Provide the [X, Y] coordinate of the cell's center where the given text is located.  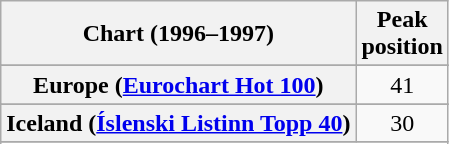
Iceland (Íslenski Listinn Topp 40) [178, 123]
Peakposition [402, 34]
Chart (1996–1997) [178, 34]
Europe (Eurochart Hot 100) [178, 85]
41 [402, 85]
30 [402, 123]
